Pinpoint the cell where the given text exists, returning its [X, Y] midpoint coordinate. 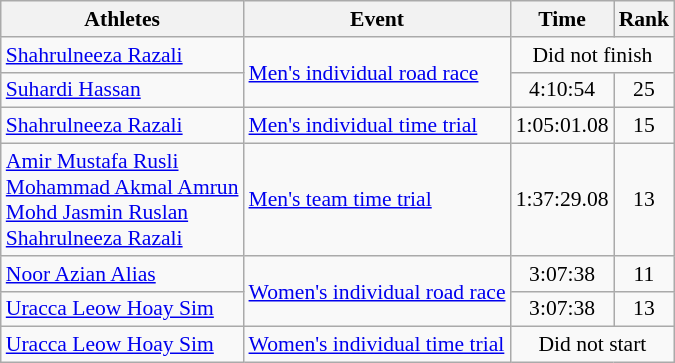
Rank [644, 19]
25 [644, 90]
Women's individual road race [378, 292]
Event [378, 19]
Time [562, 19]
Men's team time trial [378, 200]
Did not start [593, 345]
Noor Azian Alias [122, 274]
15 [644, 126]
Men's individual time trial [378, 126]
4:10:54 [562, 90]
Suhardi Hassan [122, 90]
11 [644, 274]
1:37:29.08 [562, 200]
Men's individual road race [378, 72]
Did not finish [593, 55]
Women's individual time trial [378, 345]
Athletes [122, 19]
1:05:01.08 [562, 126]
Amir Mustafa RusliMohammad Akmal AmrunMohd Jasmin RuslanShahrulneeza Razali [122, 200]
